Identify which cell holds the provided text, then report its [x, y] central coordinate. 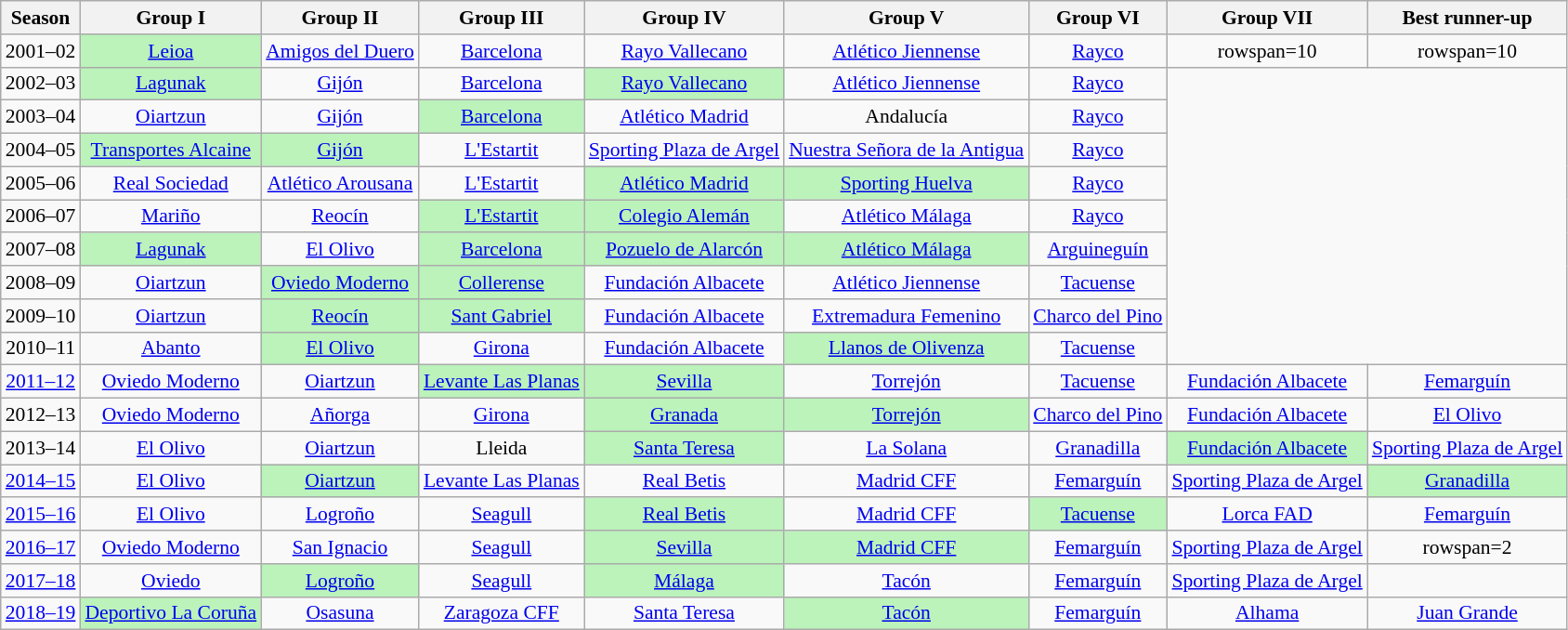
Group III [502, 18]
Group IV [684, 18]
Amigos del Duero [340, 51]
Lleida [502, 448]
Abanto [171, 348]
Pozuelo de Alarcón [684, 250]
Leioa [171, 51]
Group V [907, 18]
La Solana [907, 448]
Season [41, 18]
Sant Gabriel [502, 316]
2012–13 [41, 415]
Llanos de Olivenza [907, 348]
Zaragoza CFF [502, 613]
2005–06 [41, 183]
2004–05 [41, 151]
2001–02 [41, 51]
Osasuna [340, 613]
Transportes Alcaine [171, 151]
2006–07 [41, 217]
Mariño [171, 217]
2011–12 [41, 382]
Juan Grande [1468, 613]
Arguineguín [1098, 250]
Deportivo La Coruña [171, 613]
Atlético Arousana [340, 183]
Oviedo [171, 581]
Nuestra Señora de la Antigua [907, 151]
Group VI [1098, 18]
Collerense [502, 282]
Colegio Alemán [684, 217]
2003–04 [41, 117]
2015–16 [41, 515]
Lorca FAD [1267, 515]
Andalucía [907, 117]
2013–14 [41, 448]
Alhama [1267, 613]
2008–09 [41, 282]
2014–15 [41, 481]
2016–17 [41, 547]
Group I [171, 18]
2009–10 [41, 316]
2017–18 [41, 581]
rowspan=2 [1468, 547]
Málaga [684, 581]
2018–19 [41, 613]
Group VII [1267, 18]
2002–03 [41, 84]
2010–11 [41, 348]
Añorga [340, 415]
Sporting Huelva [907, 183]
San Ignacio [340, 547]
Best runner-up [1468, 18]
Granada [684, 415]
Real Sociedad [171, 183]
Extremadura Femenino [907, 316]
Group II [340, 18]
2007–08 [41, 250]
